Find where the given text appears and provide that cell's center as (X, Y) coordinate. 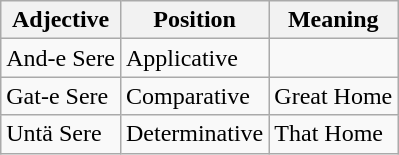
Meaning (334, 20)
Applicative (194, 58)
And-e Sere (61, 58)
Great Home (334, 96)
Untä Sere (61, 134)
That Home (334, 134)
Position (194, 20)
Comparative (194, 96)
Adjective (61, 20)
Determinative (194, 134)
Gat-e Sere (61, 96)
